Output the [x, y] coordinate of the center of the cell containing the given text.  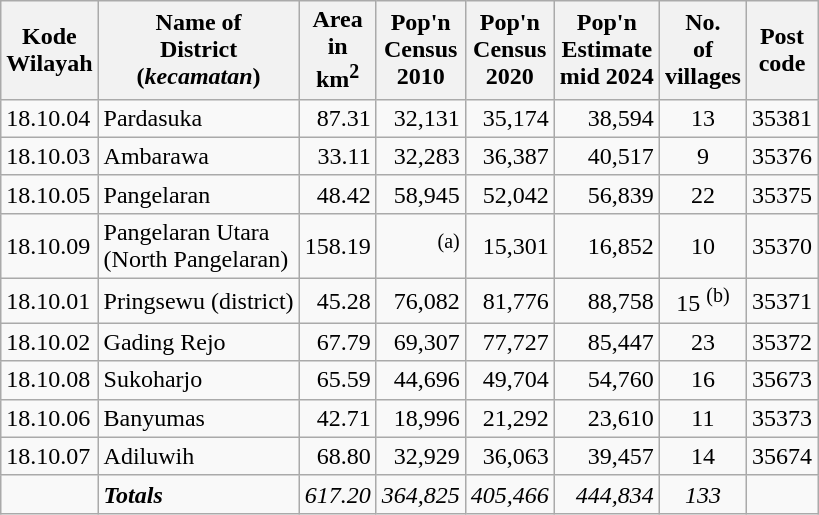
158.19 [338, 246]
36,387 [510, 156]
617.20 [338, 494]
Pangelaran [198, 194]
32,131 [420, 118]
364,825 [420, 494]
Pop'nEstimatemid 2024 [606, 50]
Sukoharjo [198, 380]
77,727 [510, 342]
Kode Wilayah [50, 50]
18.10.09 [50, 246]
444,834 [606, 494]
35372 [782, 342]
Totals [198, 494]
16,852 [606, 246]
49,704 [510, 380]
Pardasuka [198, 118]
15,301 [510, 246]
76,082 [420, 302]
35674 [782, 456]
9 [702, 156]
35376 [782, 156]
36,063 [510, 456]
18.10.04 [50, 118]
48.42 [338, 194]
Gading Rejo [198, 342]
Pringsewu (district) [198, 302]
18.10.03 [50, 156]
35373 [782, 418]
35371 [782, 302]
23,610 [606, 418]
133 [702, 494]
52,042 [510, 194]
39,457 [606, 456]
18.10.07 [50, 456]
81,776 [510, 302]
16 [702, 380]
35375 [782, 194]
87.31 [338, 118]
10 [702, 246]
18.10.08 [50, 380]
35,174 [510, 118]
40,517 [606, 156]
22 [702, 194]
69,307 [420, 342]
68.80 [338, 456]
18,996 [420, 418]
Adiluwih [198, 456]
(a) [420, 246]
No. ofvillages [702, 50]
Pop'nCensus2020 [510, 50]
67.79 [338, 342]
Pangelaran Utara(North Pangelaran) [198, 246]
35381 [782, 118]
Ambarawa [198, 156]
Postcode [782, 50]
15 (b) [702, 302]
13 [702, 118]
Area inkm2 [338, 50]
18.10.05 [50, 194]
Name ofDistrict(kecamatan) [198, 50]
18.10.02 [50, 342]
23 [702, 342]
Pop'nCensus2010 [420, 50]
18.10.01 [50, 302]
65.59 [338, 380]
21,292 [510, 418]
405,466 [510, 494]
88,758 [606, 302]
35370 [782, 246]
32,283 [420, 156]
32,929 [420, 456]
18.10.06 [50, 418]
11 [702, 418]
Banyumas [198, 418]
56,839 [606, 194]
58,945 [420, 194]
54,760 [606, 380]
44,696 [420, 380]
35673 [782, 380]
38,594 [606, 118]
85,447 [606, 342]
42.71 [338, 418]
14 [702, 456]
33.11 [338, 156]
45.28 [338, 302]
